Return [x, y] of the center of cell containing provided text 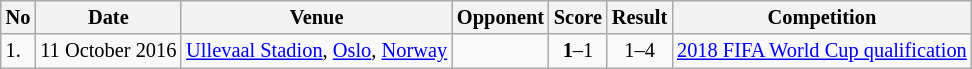
Ullevaal Stadion, Oslo, Norway [316, 51]
Date [108, 17]
11 October 2016 [108, 51]
1–4 [640, 51]
No [18, 17]
2018 FIFA World Cup qualification [822, 51]
Venue [316, 17]
1. [18, 51]
Competition [822, 17]
Opponent [500, 17]
1–1 [578, 51]
Result [640, 17]
Score [578, 17]
